Return the (X, Y) coordinate for the center point of the cell that contains the specified text.  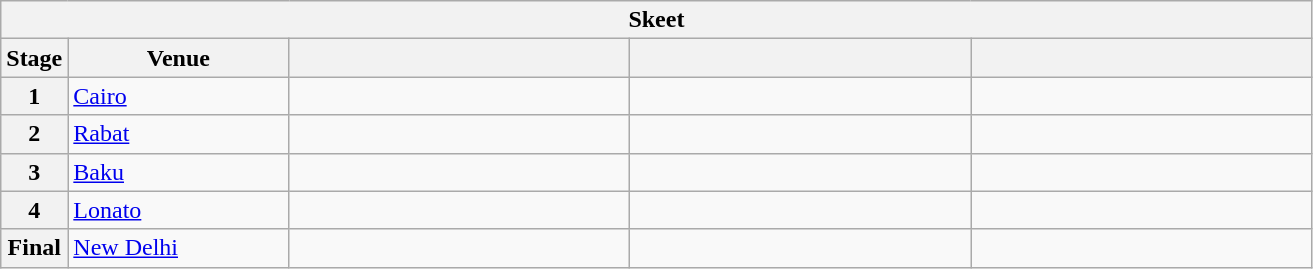
2 (34, 134)
Stage (34, 58)
Venue (178, 58)
Baku (178, 172)
Skeet (656, 20)
Cairo (178, 96)
Lonato (178, 210)
Rabat (178, 134)
3 (34, 172)
Final (34, 248)
New Delhi (178, 248)
4 (34, 210)
1 (34, 96)
